Detect which cell encompasses the target text, then output its (x, y) center coordinate. 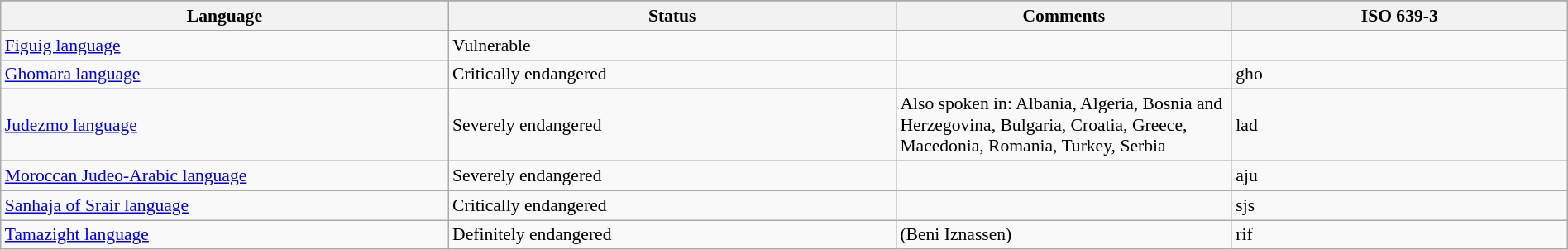
Tamazight language (225, 235)
gho (1399, 75)
Sanhaja of Srair language (225, 205)
Language (225, 16)
Status (672, 16)
Judezmo language (225, 126)
aju (1399, 175)
(Beni Iznassen) (1064, 235)
Comments (1064, 16)
lad (1399, 126)
rif (1399, 235)
Vulnerable (672, 45)
Ghomara language (225, 75)
sjs (1399, 205)
Figuig language (225, 45)
Also spoken in: Albania, Algeria, Bosnia and Herzegovina, Bulgaria, Croatia, Greece, Macedonia, Romania, Turkey, Serbia (1064, 126)
ISO 639-3 (1399, 16)
Moroccan Judeo-Arabic language (225, 175)
Definitely endangered (672, 235)
